For the text-containing cell, return its midpoint in (x, y) coordinate format. 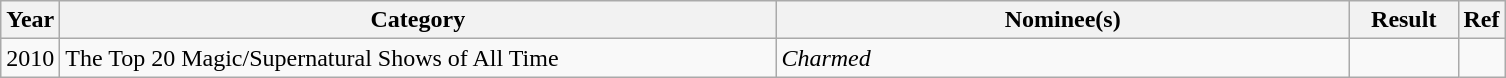
Ref (1482, 20)
The Top 20 Magic/Supernatural Shows of All Time (418, 58)
Charmed (1063, 58)
2010 (30, 58)
Nominee(s) (1063, 20)
Result (1404, 20)
Category (418, 20)
Year (30, 20)
